Find where the given text appears and provide that cell's center as (x, y) coordinate. 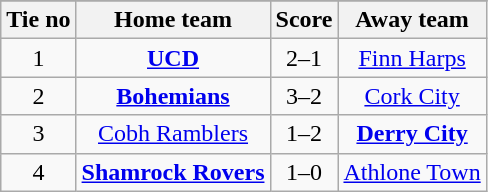
1–2 (304, 134)
3 (38, 134)
Athlone Town (412, 172)
Cork City (412, 96)
2–1 (304, 58)
1–0 (304, 172)
2 (38, 96)
Home team (173, 20)
3–2 (304, 96)
Finn Harps (412, 58)
Away team (412, 20)
UCD (173, 58)
Score (304, 20)
Tie no (38, 20)
Shamrock Rovers (173, 172)
1 (38, 58)
Derry City (412, 134)
4 (38, 172)
Bohemians (173, 96)
Cobh Ramblers (173, 134)
